Detect which cell encompasses the target text, then output its (X, Y) center coordinate. 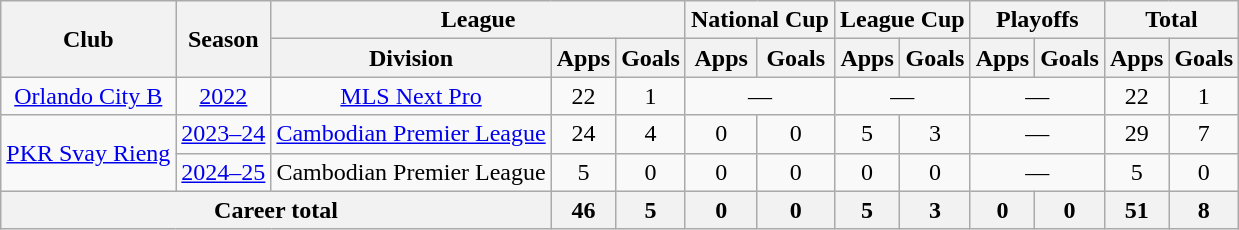
29 (1136, 134)
Club (88, 39)
PKR Svay Rieng (88, 153)
2023–24 (224, 134)
2022 (224, 96)
Total (1171, 20)
National Cup (760, 20)
Playoffs (1037, 20)
2024–25 (224, 172)
24 (583, 134)
4 (651, 134)
Career total (276, 210)
7 (1204, 134)
League Cup (902, 20)
Division (411, 58)
8 (1204, 210)
League (478, 20)
46 (583, 210)
51 (1136, 210)
MLS Next Pro (411, 96)
Season (224, 39)
Orlando City B (88, 96)
